Find where the given text appears and provide that cell's center as (X, Y) coordinate. 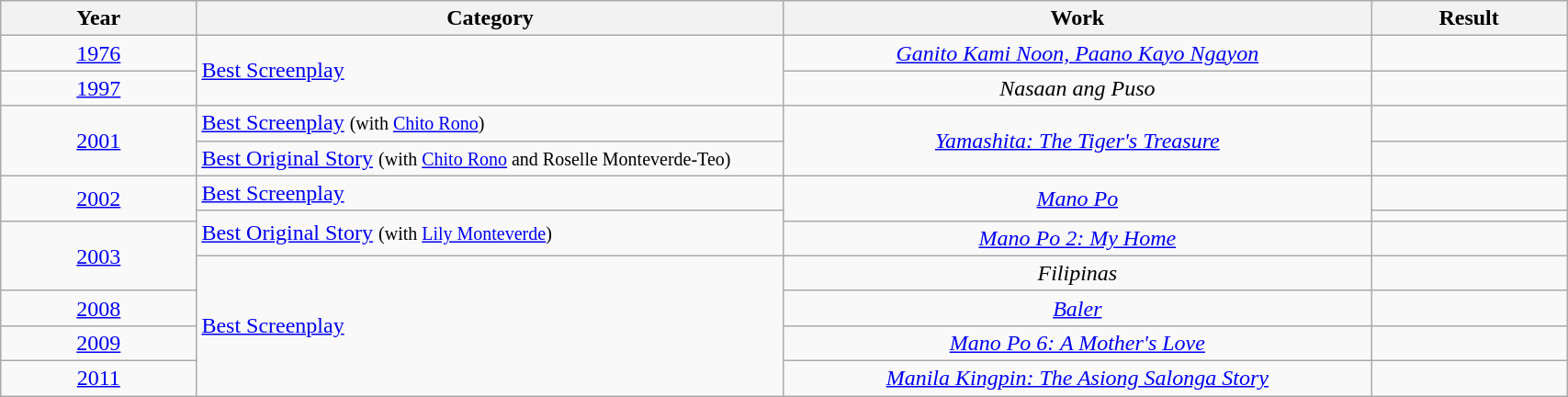
2009 (99, 343)
1976 (99, 53)
2002 (99, 198)
Mano Po (1077, 198)
Filipinas (1077, 273)
2001 (99, 141)
Manila Kingpin: The Asiong Salonga Story (1077, 378)
2011 (99, 378)
Best Screenplay (with Chito Rono) (491, 123)
Best Original Story (with Chito Rono and Roselle Monteverde-Teo) (491, 158)
Result (1468, 18)
Ganito Kami Noon, Paano Kayo Ngayon (1077, 53)
Yamashita: The Tiger's Treasure (1077, 141)
Nasaan ang Puso (1077, 88)
Best Original Story (with Lily Monteverde) (491, 233)
Mano Po 2: My Home (1077, 238)
2008 (99, 308)
2003 (99, 255)
Category (491, 18)
Year (99, 18)
Mano Po 6: A Mother's Love (1077, 343)
Work (1077, 18)
Baler (1077, 308)
1997 (99, 88)
